Output the (x, y) coordinate of the center of the cell containing the given text.  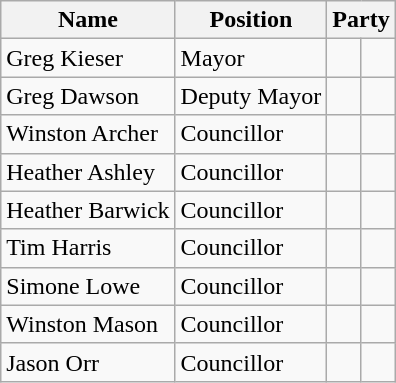
Name (88, 20)
Simone Lowe (88, 286)
Winston Archer (88, 134)
Heather Ashley (88, 172)
Deputy Mayor (251, 96)
Tim Harris (88, 248)
Heather Barwick (88, 210)
Party (361, 20)
Greg Kieser (88, 58)
Jason Orr (88, 362)
Greg Dawson (88, 96)
Mayor (251, 58)
Winston Mason (88, 324)
Position (251, 20)
